Scan for the cell matching the given text and deliver its (X, Y) coordinate at center. 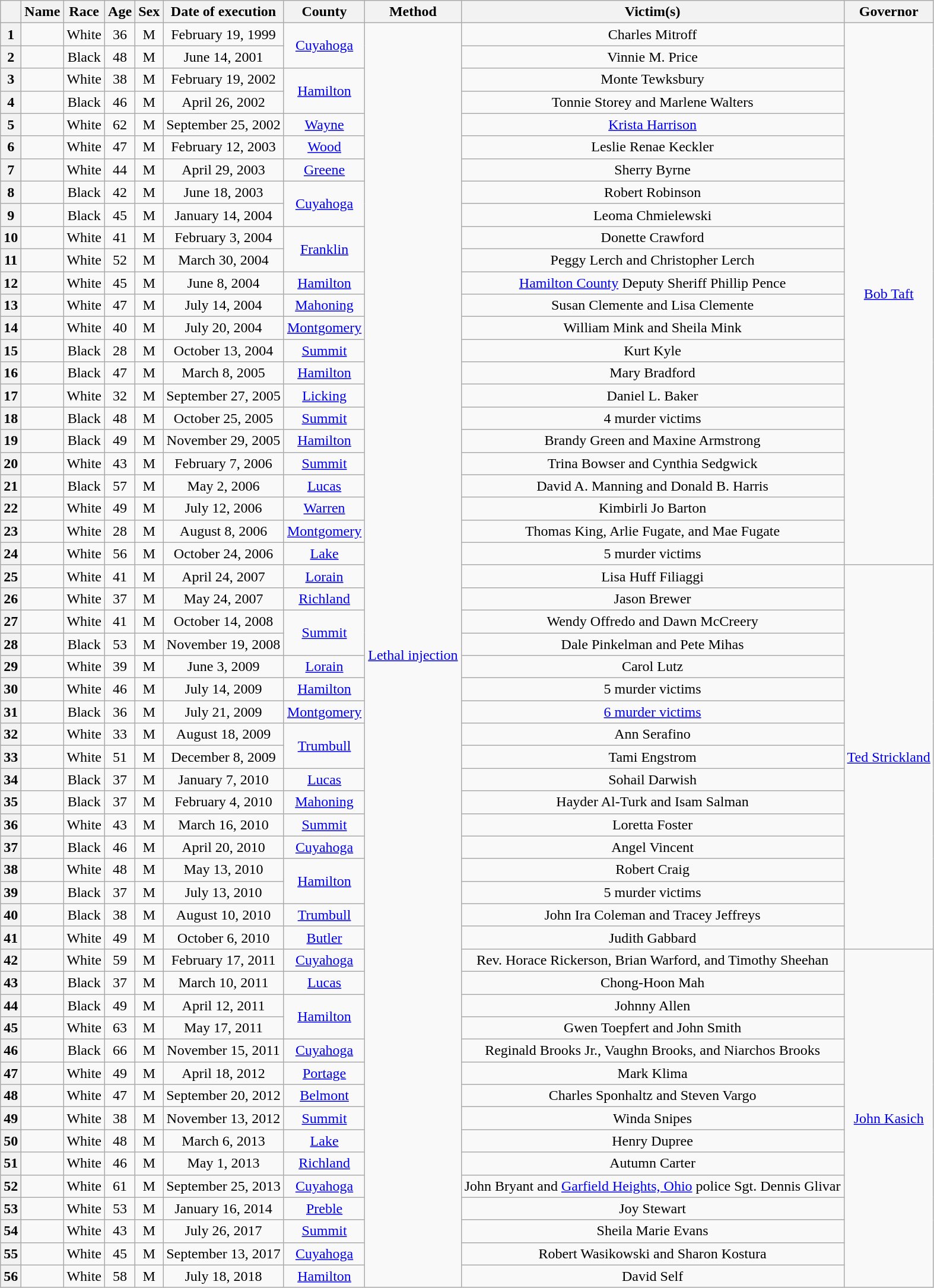
Mark Klima (653, 1073)
May 13, 2010 (224, 870)
34 (11, 780)
Ann Serafino (653, 734)
Robert Craig (653, 870)
19 (11, 441)
April 24, 2007 (224, 576)
July 18, 2018 (224, 1276)
July 20, 2004 (224, 328)
26 (11, 599)
John Ira Coleman and Tracey Jeffreys (653, 915)
County (324, 12)
Wendy Offredo and Dawn McCreery (653, 621)
Rev. Horace Rickerson, Brian Warford, and Timothy Sheehan (653, 960)
13 (11, 306)
20 (11, 463)
February 19, 2002 (224, 79)
November 13, 2012 (224, 1118)
Daniel L. Baker (653, 396)
17 (11, 396)
August 18, 2009 (224, 734)
February 4, 2010 (224, 802)
Vinnie M. Price (653, 57)
Method (413, 12)
August 8, 2006 (224, 531)
June 3, 2009 (224, 667)
8 (11, 192)
May 1, 2013 (224, 1163)
Butler (324, 937)
May 17, 2011 (224, 1028)
May 24, 2007 (224, 599)
Henry Dupree (653, 1141)
March 16, 2010 (224, 825)
Johnny Allen (653, 1006)
Belmont (324, 1096)
September 13, 2017 (224, 1254)
Tami Engstrom (653, 757)
July 14, 2004 (224, 306)
Greene (324, 170)
Licking (324, 396)
Krista Harrison (653, 125)
August 10, 2010 (224, 915)
4 murder victims (653, 418)
Dale Pinkelman and Pete Mihas (653, 644)
3 (11, 79)
April 20, 2010 (224, 847)
Joy Stewart (653, 1209)
September 20, 2012 (224, 1096)
July 21, 2009 (224, 712)
Kimbirli Jo Barton (653, 508)
Reginald Brooks Jr., Vaughn Brooks, and Niarchos Brooks (653, 1051)
William Mink and Sheila Mink (653, 328)
10 (11, 237)
John Bryant and Garfield Heights, Ohio police Sgt. Dennis Glivar (653, 1186)
Tonnie Storey and Marlene Walters (653, 102)
27 (11, 621)
Franklin (324, 249)
October 25, 2005 (224, 418)
Autumn Carter (653, 1163)
Governor (889, 12)
Judith Gabbard (653, 937)
Winda Snipes (653, 1118)
54 (11, 1231)
April 29, 2003 (224, 170)
55 (11, 1254)
Robert Wasikowski and Sharon Kostura (653, 1254)
Robert Robinson (653, 192)
November 29, 2005 (224, 441)
61 (120, 1186)
11 (11, 260)
Hamilton County Deputy Sheriff Phillip Pence (653, 283)
February 12, 2003 (224, 147)
Lethal injection (413, 656)
April 12, 2011 (224, 1006)
June 8, 2004 (224, 283)
25 (11, 576)
January 7, 2010 (224, 780)
Portage (324, 1073)
Monte Tewksbury (653, 79)
April 18, 2012 (224, 1073)
6 (11, 147)
35 (11, 802)
David Self (653, 1276)
Mary Bradford (653, 373)
21 (11, 486)
24 (11, 554)
Loretta Foster (653, 825)
Charles Sponhaltz and Steven Vargo (653, 1096)
Wayne (324, 125)
February 7, 2006 (224, 463)
Brandy Green and Maxine Armstrong (653, 441)
Donette Crawford (653, 237)
September 25, 2013 (224, 1186)
March 6, 2013 (224, 1141)
Kurt Kyle (653, 351)
66 (120, 1051)
59 (120, 960)
Wood (324, 147)
January 14, 2004 (224, 215)
October 6, 2010 (224, 937)
Angel Vincent (653, 847)
February 17, 2011 (224, 960)
Carol Lutz (653, 667)
5 (11, 125)
31 (11, 712)
April 26, 2002 (224, 102)
Peggy Lerch and Christopher Lerch (653, 260)
4 (11, 102)
March 10, 2011 (224, 982)
February 3, 2004 (224, 237)
23 (11, 531)
Victim(s) (653, 12)
Name (43, 12)
Gwen Toepfert and John Smith (653, 1028)
October 14, 2008 (224, 621)
29 (11, 667)
Susan Clemente and Lisa Clemente (653, 306)
February 19, 1999 (224, 34)
Sex (150, 12)
Bob Taft (889, 294)
Trina Bowser and Cynthia Sedgwick (653, 463)
Age (120, 12)
Sherry Byrne (653, 170)
50 (11, 1141)
Ted Strickland (889, 757)
June 18, 2003 (224, 192)
July 26, 2017 (224, 1231)
Thomas King, Arlie Fugate, and Mae Fugate (653, 531)
63 (120, 1028)
16 (11, 373)
62 (120, 125)
Sheila Marie Evans (653, 1231)
9 (11, 215)
Warren (324, 508)
Race (84, 12)
18 (11, 418)
Preble (324, 1209)
58 (120, 1276)
2 (11, 57)
Lisa Huff Filiaggi (653, 576)
November 19, 2008 (224, 644)
Date of execution (224, 12)
Chong-Hoon Mah (653, 982)
22 (11, 508)
Hayder Al-Turk and Isam Salman (653, 802)
September 27, 2005 (224, 396)
July 14, 2009 (224, 689)
September 25, 2002 (224, 125)
October 13, 2004 (224, 351)
14 (11, 328)
7 (11, 170)
January 16, 2014 (224, 1209)
John Kasich (889, 1118)
June 14, 2001 (224, 57)
Charles Mitroff (653, 34)
May 2, 2006 (224, 486)
6 murder victims (653, 712)
12 (11, 283)
October 24, 2006 (224, 554)
57 (120, 486)
Sohail Darwish (653, 780)
Leoma Chmielewski (653, 215)
December 8, 2009 (224, 757)
Leslie Renae Keckler (653, 147)
David A. Manning and Donald B. Harris (653, 486)
March 8, 2005 (224, 373)
November 15, 2011 (224, 1051)
July 12, 2006 (224, 508)
15 (11, 351)
March 30, 2004 (224, 260)
July 13, 2010 (224, 892)
1 (11, 34)
30 (11, 689)
Jason Brewer (653, 599)
